Locate the cell with the specified text and output its (x, y) center coordinate. 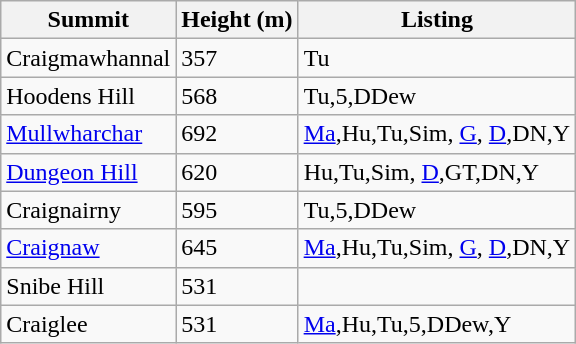
Ma,Hu,Tu,5,DDew,Y (437, 324)
595 (237, 210)
Listing (437, 20)
Hoodens Hill (88, 96)
Tu (437, 58)
Dungeon Hill (88, 172)
620 (237, 172)
357 (237, 58)
Snibe Hill (88, 286)
Craigmawhannal (88, 58)
Hu,Tu,Sim, D,GT,DN,Y (437, 172)
692 (237, 134)
Height (m) (237, 20)
645 (237, 248)
Mullwharchar (88, 134)
Craiglee (88, 324)
568 (237, 96)
Craignairny (88, 210)
Summit (88, 20)
Craignaw (88, 248)
